From the cell containing the given text, extract its center point as (x, y) coordinate. 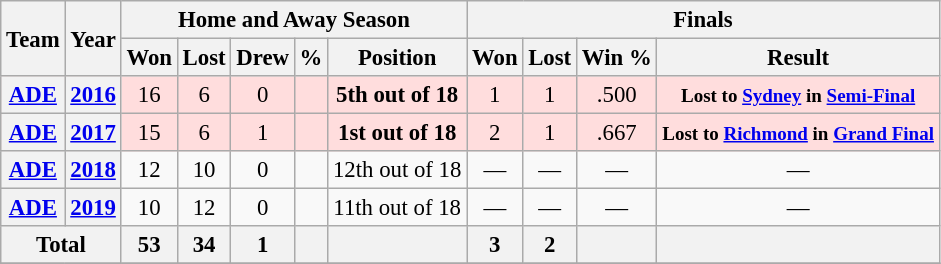
2019 (93, 208)
Total (61, 245)
53 (149, 245)
Result (798, 58)
Lost to Sydney in Semi-Final (798, 95)
12th out of 18 (398, 170)
Team (33, 38)
3 (495, 245)
1st out of 18 (398, 133)
2018 (93, 170)
Year (93, 38)
% (310, 58)
Finals (704, 20)
Lost to Richmond in Grand Final (798, 133)
2017 (93, 133)
Drew (262, 58)
Position (398, 58)
11th out of 18 (398, 208)
2016 (93, 95)
15 (149, 133)
Home and Away Season (294, 20)
16 (149, 95)
.667 (617, 133)
5th out of 18 (398, 95)
.500 (617, 95)
34 (204, 245)
Win % (617, 58)
